Locate the cell with the specified text and output its [x, y] center coordinate. 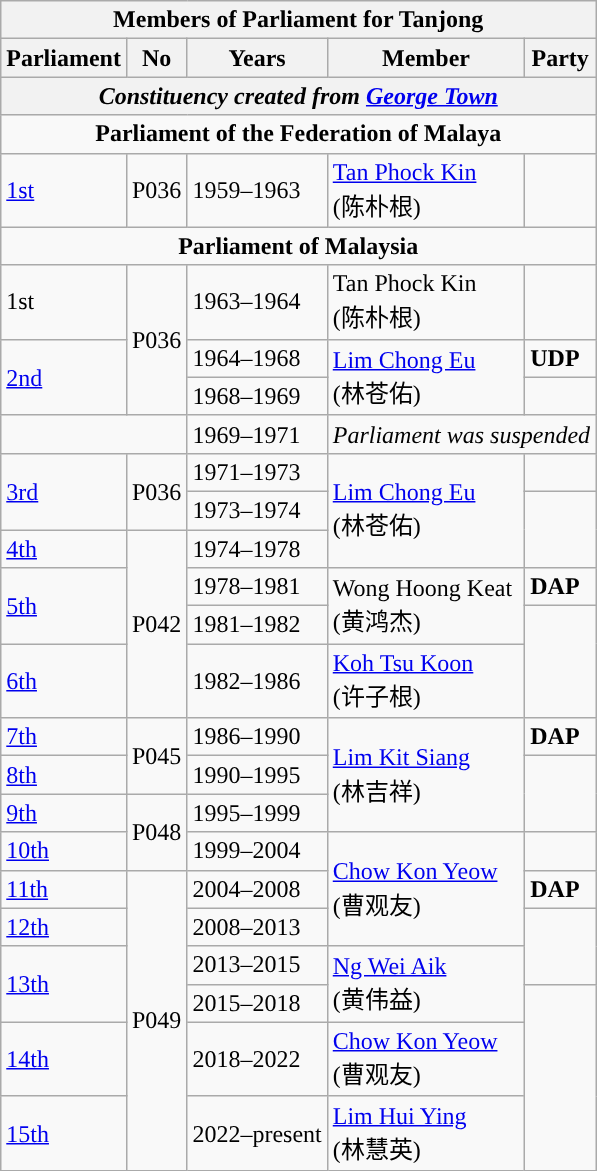
Lim Hui Ying (林慧英) [426, 1133]
Parliament of Malaysia [298, 246]
2022–present [257, 1133]
Years [257, 58]
1969–1971 [257, 434]
1974–1978 [257, 549]
11th [64, 889]
12th [64, 927]
Party [560, 58]
Parliament was suspended [461, 434]
1959–1963 [257, 190]
Lim Kit Siang (林吉祥) [426, 775]
1968–1969 [257, 396]
1971–1973 [257, 472]
2015–2018 [257, 1003]
15th [64, 1133]
13th [64, 984]
Ng Wei Aik (黄伟益) [426, 984]
5th [64, 606]
P048 [156, 832]
No [156, 58]
UDP [560, 358]
6th [64, 681]
1973–1974 [257, 510]
1990–1995 [257, 775]
1963–1964 [257, 302]
2008–2013 [257, 927]
Parliament of the Federation of Malaya [298, 134]
Constituency created from George Town [298, 96]
3rd [64, 491]
Wong Hoong Keat (黄鸿杰) [426, 606]
10th [64, 851]
Parliament [64, 58]
9th [64, 813]
Koh Tsu Koon (许子根) [426, 681]
2nd [64, 377]
Members of Parliament for Tanjong [298, 20]
1978–1981 [257, 587]
2018–2022 [257, 1059]
2004–2008 [257, 889]
Member [426, 58]
1999–2004 [257, 851]
2013–2015 [257, 965]
1995–1999 [257, 813]
4th [64, 549]
14th [64, 1059]
1982–1986 [257, 681]
7th [64, 737]
8th [64, 775]
1986–1990 [257, 737]
P045 [156, 756]
P049 [156, 1020]
1964–1968 [257, 358]
P042 [156, 624]
1981–1982 [257, 625]
